Determine the (X, Y) coordinate at the center of the cell enclosing the given text.  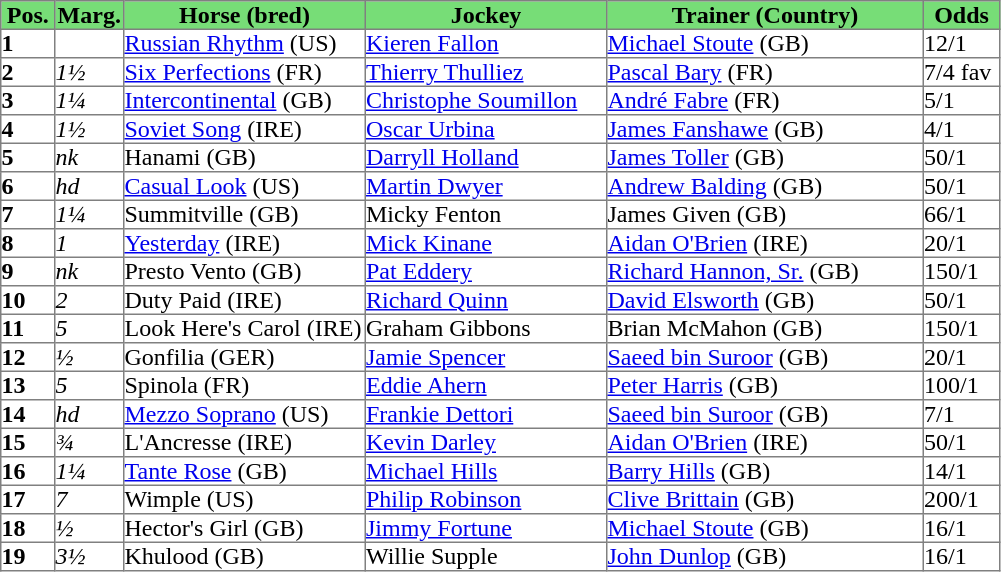
Trainer (Country) (765, 15)
Thierry Thulliez (486, 72)
13 (28, 385)
James Given (GB) (765, 214)
James Fanshawe (GB) (765, 129)
Willie Supple (486, 556)
Summitville (GB) (245, 214)
Philip Robinson (486, 499)
Jimmy Fortune (486, 528)
Presto Vento (GB) (245, 271)
Yesterday (IRE) (245, 243)
200/1 (961, 499)
5/1 (961, 100)
Oscar Urbina (486, 129)
100/1 (961, 385)
18 (28, 528)
Frankie Dettori (486, 414)
Odds (961, 15)
Mezzo Soprano (US) (245, 414)
17 (28, 499)
Kevin Darley (486, 442)
14/1 (961, 471)
9 (28, 271)
Barry Hills (GB) (765, 471)
Clive Brittain (GB) (765, 499)
Pat Eddery (486, 271)
Peter Harris (GB) (765, 385)
14 (28, 414)
7/1 (961, 414)
10 (28, 300)
James Toller (GB) (765, 157)
Khulood (GB) (245, 556)
Hector's Girl (GB) (245, 528)
Michael Hills (486, 471)
Soviet Song (IRE) (245, 129)
¾ (90, 442)
Horse (bred) (245, 15)
7/4 fav (961, 72)
4/1 (961, 129)
Graham Gibbons (486, 328)
3½ (90, 556)
Pos. (28, 15)
Hanami (GB) (245, 157)
Intercontinental (GB) (245, 100)
Richard Hannon, Sr. (GB) (765, 271)
Tante Rose (GB) (245, 471)
Russian Rhythm (US) (245, 43)
Duty Paid (IRE) (245, 300)
4 (28, 129)
66/1 (961, 214)
Pascal Bary (FR) (765, 72)
Marg. (90, 15)
Wimple (US) (245, 499)
Christophe Soumillon (486, 100)
Richard Quinn (486, 300)
Brian McMahon (GB) (765, 328)
Darryll Holland (486, 157)
12 (28, 357)
6 (28, 186)
Casual Look (US) (245, 186)
19 (28, 556)
David Elsworth (GB) (765, 300)
Spinola (FR) (245, 385)
Micky Fenton (486, 214)
Kieren Fallon (486, 43)
André Fabre (FR) (765, 100)
John Dunlop (GB) (765, 556)
Mick Kinane (486, 243)
8 (28, 243)
12/1 (961, 43)
Eddie Ahern (486, 385)
L'Ancresse (IRE) (245, 442)
Martin Dwyer (486, 186)
Jamie Spencer (486, 357)
3 (28, 100)
15 (28, 442)
11 (28, 328)
Jockey (486, 15)
16 (28, 471)
Gonfilia (GER) (245, 357)
Six Perfections (FR) (245, 72)
Andrew Balding (GB) (765, 186)
Look Here's Carol (IRE) (245, 328)
